Locate the cell with the specified text and output its (X, Y) center coordinate. 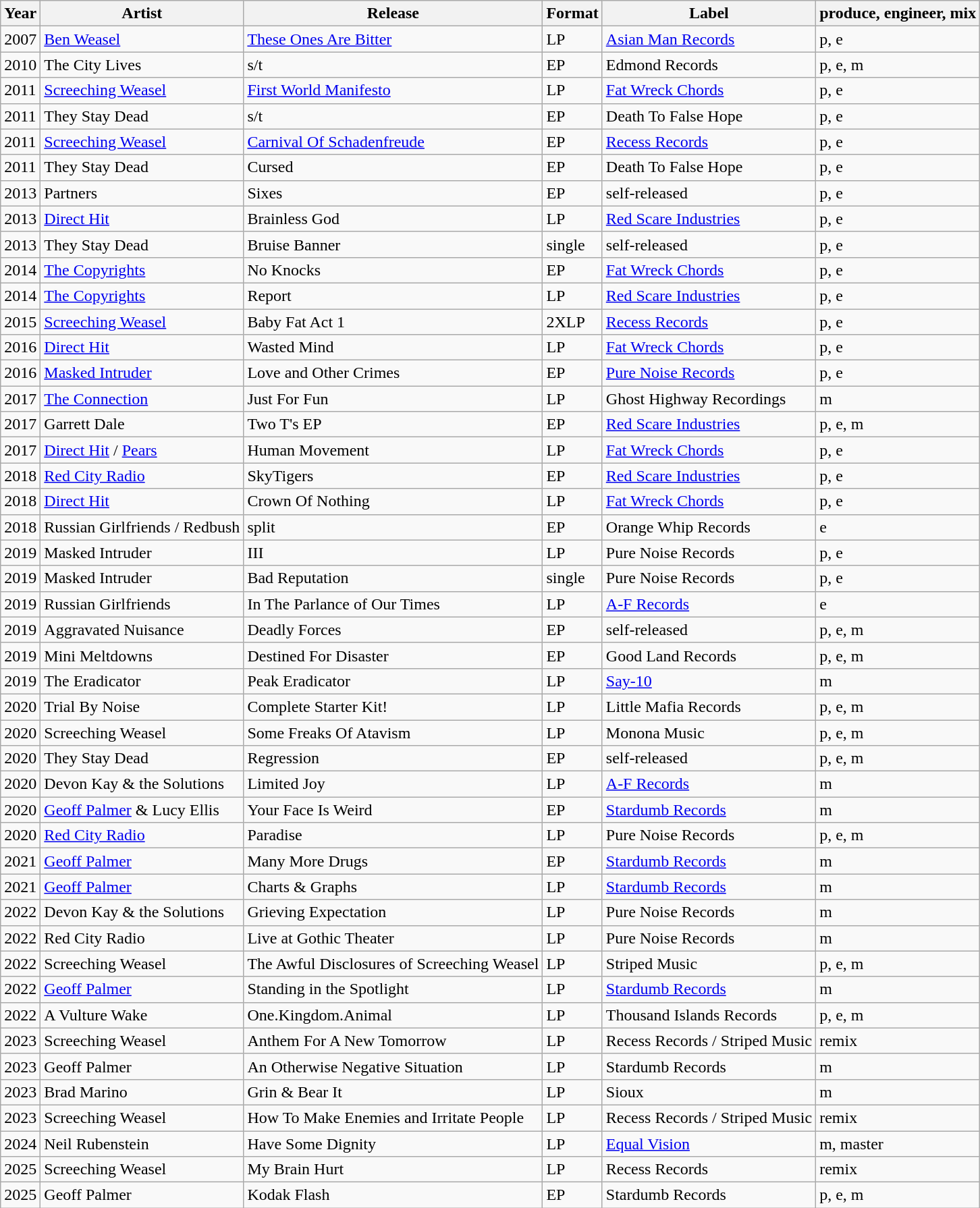
How To Make Enemies and Irritate People (393, 1118)
2XLP (572, 322)
Format (572, 13)
Thousand Islands Records (709, 1015)
m, master (898, 1144)
split (393, 527)
An Otherwise Negative Situation (393, 1066)
Cursed (393, 167)
Carnival Of Schadenfreude (393, 142)
Russian Girlfriends / Redbush (142, 527)
Good Land Records (709, 655)
The Eradicator (142, 681)
Ghost Highway Recordings (709, 399)
Grieving Expectation (393, 912)
2010 (20, 65)
These Ones Are Bitter (393, 39)
Aggravated Nuisance (142, 630)
Peak Eradicator (393, 681)
Equal Vision (709, 1144)
Edmond Records (709, 65)
Your Face Is Weird (393, 810)
Garrett Dale (142, 424)
Neil Rubenstein (142, 1144)
Asian Man Records (709, 39)
Direct Hit / Pears (142, 450)
Standing in the Spotlight (393, 989)
Bad Reputation (393, 578)
Regression (393, 759)
Monona Music (709, 732)
Orange Whip Records (709, 527)
Trial By Noise (142, 707)
Little Mafia Records (709, 707)
Some Freaks Of Atavism (393, 732)
Wasted Mind (393, 348)
Kodak Flash (393, 1195)
III (393, 553)
Partners (142, 193)
2024 (20, 1144)
Bruise Banner (393, 244)
2007 (20, 39)
Limited Joy (393, 784)
Live at Gothic Theater (393, 938)
Report (393, 296)
SkyTigers (393, 476)
Label (709, 13)
Destined For Disaster (393, 655)
Striped Music (709, 964)
Ben Weasel (142, 39)
Brad Marino (142, 1092)
Deadly Forces (393, 630)
Baby Fat Act 1 (393, 322)
Anthem For A New Tomorrow (393, 1041)
Year (20, 13)
Sixes (393, 193)
produce, engineer, mix (898, 13)
The Awful Disclosures of Screeching Weasel (393, 964)
The City Lives (142, 65)
Have Some Dignity (393, 1144)
Russian Girlfriends (142, 604)
Geoff Palmer & Lucy Ellis (142, 810)
Human Movement (393, 450)
Say-10 (709, 681)
Paradise (393, 835)
Grin & Bear It (393, 1092)
A Vulture Wake (142, 1015)
Charts & Graphs (393, 887)
Sioux (709, 1092)
Release (393, 13)
First World Manifesto (393, 90)
Two T's EP (393, 424)
Just For Fun (393, 399)
Crown Of Nothing (393, 501)
No Knocks (393, 270)
The Connection (142, 399)
2015 (20, 322)
Artist (142, 13)
One.Kingdom.Animal (393, 1015)
Many More Drugs (393, 861)
My Brain Hurt (393, 1170)
Complete Starter Kit! (393, 707)
Brainless God (393, 219)
Love and Other Crimes (393, 373)
Mini Meltdowns (142, 655)
In The Parlance of Our Times (393, 604)
